Output the [x, y] coordinate of the center of the cell containing the given text.  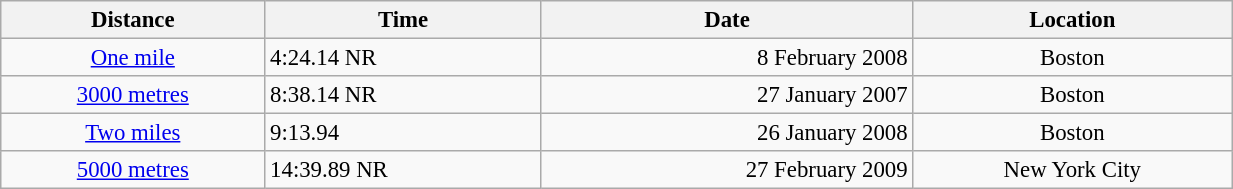
Date [727, 20]
4:24.14 NR [403, 58]
Time [403, 20]
8 February 2008 [727, 58]
27 January 2007 [727, 95]
Location [1072, 20]
New York City [1072, 170]
26 January 2008 [727, 133]
14:39.89 NR [403, 170]
8:38.14 NR [403, 95]
5000 metres [133, 170]
Distance [133, 20]
9:13.94 [403, 133]
Two miles [133, 133]
3000 metres [133, 95]
27 February 2009 [727, 170]
One mile [133, 58]
